Return [x, y] of the center of cell containing provided text 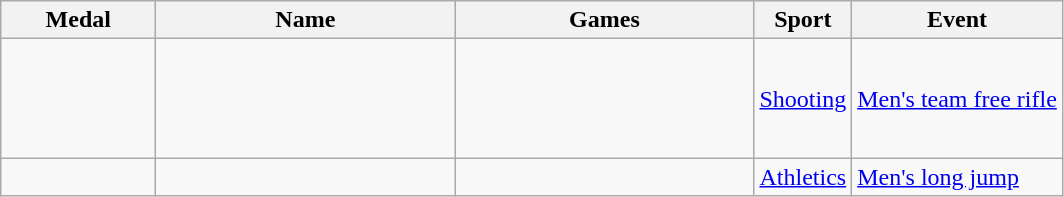
Games [604, 20]
Sport [803, 20]
Name [306, 20]
Men's team free rifle [958, 98]
Athletics [803, 177]
Medal [78, 20]
Event [958, 20]
Shooting [803, 98]
Men's long jump [958, 177]
